For the text-containing cell, return its midpoint in [x, y] coordinate format. 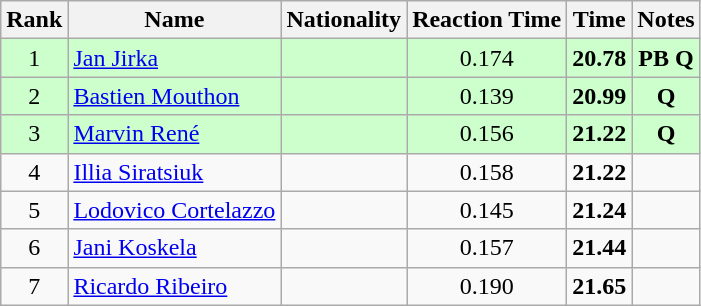
2 [34, 96]
0.139 [487, 96]
PB Q [666, 58]
20.78 [600, 58]
4 [34, 172]
Ricardo Ribeiro [174, 286]
21.24 [600, 210]
0.145 [487, 210]
Jan Jirka [174, 58]
0.190 [487, 286]
7 [34, 286]
0.156 [487, 134]
Bastien Mouthon [174, 96]
0.157 [487, 248]
Name [174, 20]
Nationality [344, 20]
Lodovico Cortelazzo [174, 210]
3 [34, 134]
Rank [34, 20]
Jani Koskela [174, 248]
1 [34, 58]
20.99 [600, 96]
21.44 [600, 248]
21.65 [600, 286]
Time [600, 20]
5 [34, 210]
Reaction Time [487, 20]
Notes [666, 20]
Marvin René [174, 134]
6 [34, 248]
0.158 [487, 172]
Illia Siratsiuk [174, 172]
0.174 [487, 58]
